Output the [X, Y] coordinate of the center of the cell containing the given text.  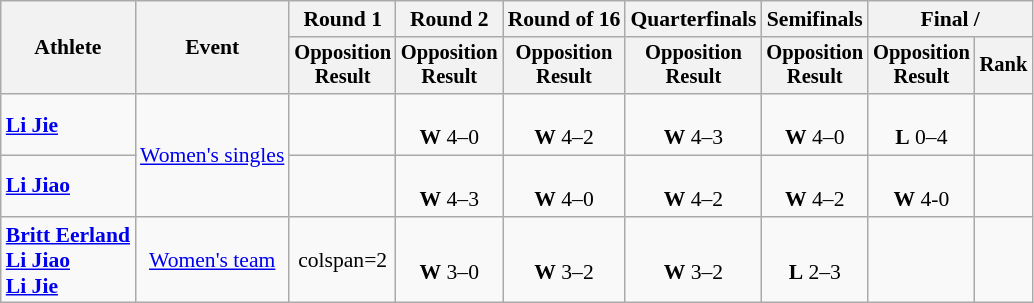
Li Jie [68, 124]
Event [212, 48]
Round of 16 [564, 19]
Women's singles [212, 155]
Li Jiao [68, 186]
W 4-0 [922, 186]
Semifinals [814, 19]
Round 2 [450, 19]
L 0–4 [922, 124]
Quarterfinals [693, 19]
Athlete [68, 48]
Round 1 [342, 19]
Final / [950, 19]
Rank [1004, 66]
